Locate the cell with the specified text and output its [x, y] center coordinate. 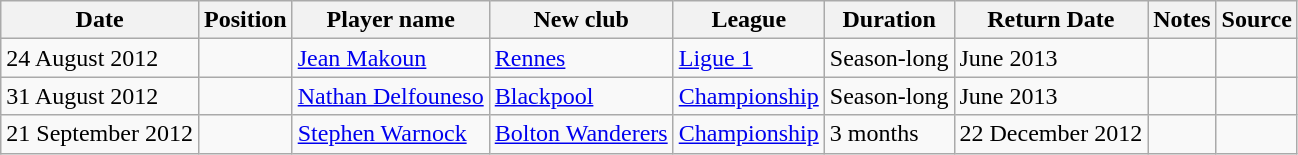
21 September 2012 [100, 134]
Position [245, 20]
Jean Makoun [390, 58]
Stephen Warnock [390, 134]
Player name [390, 20]
24 August 2012 [100, 58]
Source [1256, 20]
Blackpool [581, 96]
31 August 2012 [100, 96]
Duration [889, 20]
Return Date [1051, 20]
Rennes [581, 58]
3 months [889, 134]
22 December 2012 [1051, 134]
Date [100, 20]
Ligue 1 [748, 58]
Bolton Wanderers [581, 134]
New club [581, 20]
Nathan Delfouneso [390, 96]
League [748, 20]
Notes [1182, 20]
